Locate the cell with the specified text and output its [x, y] center coordinate. 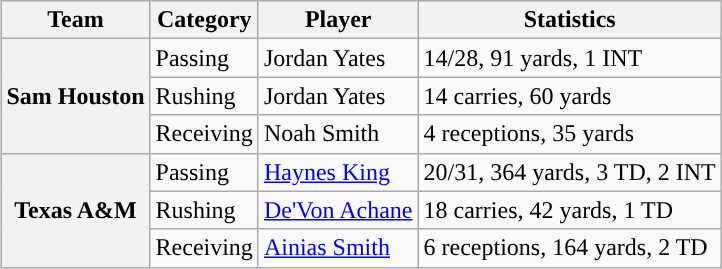
6 receptions, 164 yards, 2 TD [570, 248]
Ainias Smith [338, 248]
Player [338, 20]
De'Von Achane [338, 210]
4 receptions, 35 yards [570, 134]
Team [76, 20]
Sam Houston [76, 96]
Statistics [570, 20]
14 carries, 60 yards [570, 96]
20/31, 364 yards, 3 TD, 2 INT [570, 172]
Category [204, 20]
14/28, 91 yards, 1 INT [570, 58]
Texas A&M [76, 210]
Noah Smith [338, 134]
Haynes King [338, 172]
18 carries, 42 yards, 1 TD [570, 210]
